From the cell containing the given text, extract its center point as [x, y] coordinate. 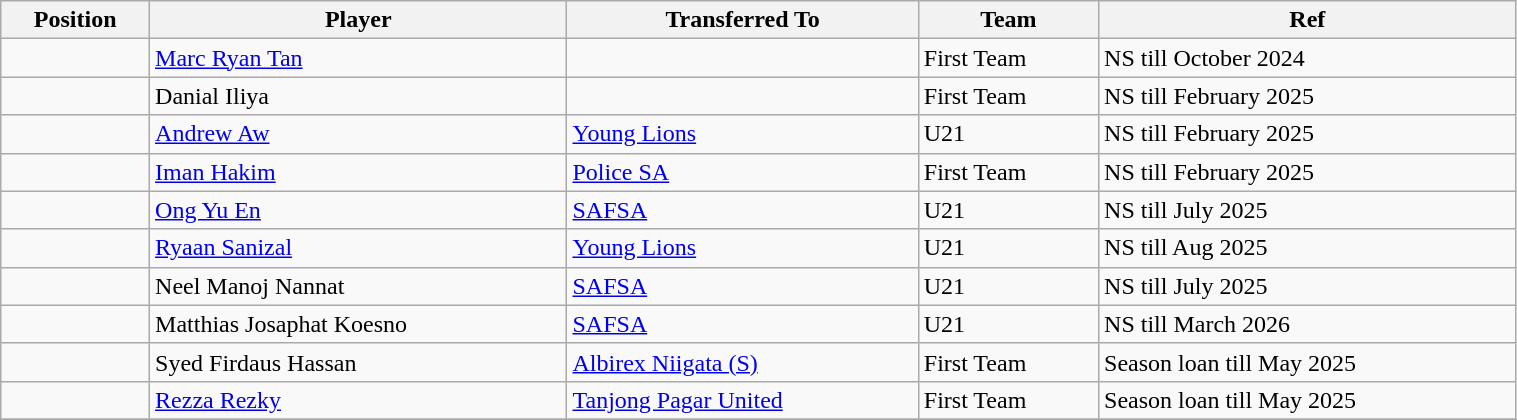
Syed Firdaus Hassan [358, 362]
Team [1008, 20]
Player [358, 20]
Neel Manoj Nannat [358, 286]
Danial Iliya [358, 96]
Police SA [742, 172]
NS till March 2026 [1308, 324]
Transferred To [742, 20]
Andrew Aw [358, 134]
Ref [1308, 20]
Matthias Josaphat Koesno [358, 324]
Albirex Niigata (S) [742, 362]
Rezza Rezky [358, 400]
Ong Yu En [358, 210]
Ryaan Sanizal [358, 248]
NS till Aug 2025 [1308, 248]
Marc Ryan Tan [358, 58]
Tanjong Pagar United [742, 400]
Position [76, 20]
Iman Hakim [358, 172]
NS till October 2024 [1308, 58]
